Identify which cell holds the provided text, then report its (x, y) central coordinate. 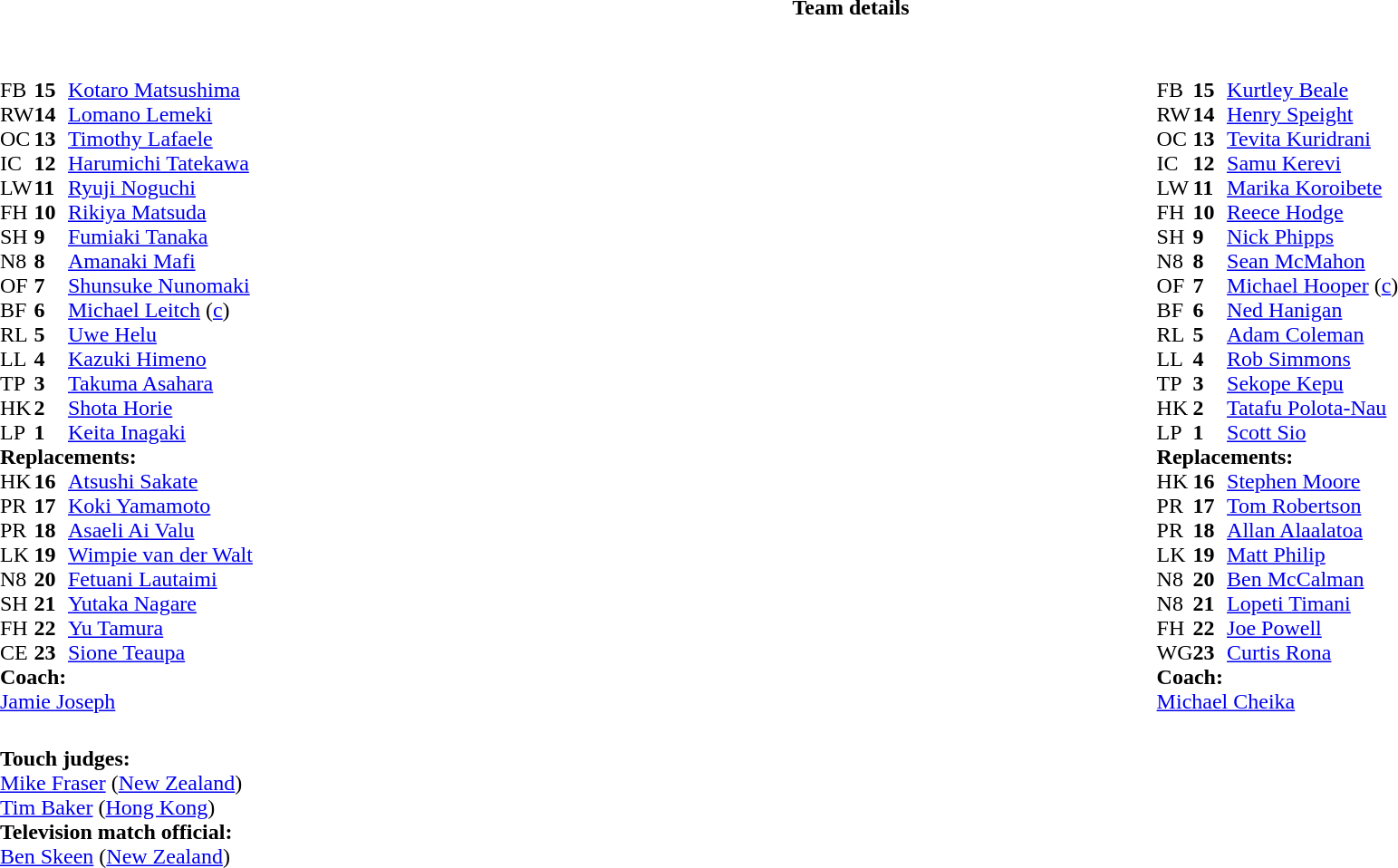
Lopeti Timani (1312, 603)
Fetuani Lautaimi (160, 580)
WG (1175, 652)
Scott Sio (1312, 433)
Sione Teaupa (160, 652)
Kazuki Himeno (160, 359)
Timothy Lafaele (160, 140)
CE (17, 652)
Wimpie van der Walt (160, 555)
Stephen Moore (1312, 482)
Uwe Helu (160, 335)
Tatafu Polota-Nau (1312, 408)
Harumichi Tatekawa (160, 163)
Nick Phipps (1312, 237)
Kurtley Beale (1312, 91)
Rikiya Matsuda (160, 212)
Henry Speight (1312, 114)
Yu Tamura (160, 629)
Rob Simmons (1312, 359)
Sean McMahon (1312, 261)
Coach: (127, 678)
Sekope Kepu (1312, 384)
Koki Yamamoto (160, 506)
Ned Hanigan (1312, 310)
Matt Philip (1312, 555)
Tom Robertson (1312, 506)
Replacements: (127, 457)
Asaeli Ai Valu (160, 531)
Shota Horie (160, 408)
Yutaka Nagare (160, 603)
Fumiaki Tanaka (160, 237)
Marika Koroibete (1312, 188)
Amanaki Mafi (160, 261)
Keita Inagaki (160, 433)
Curtis Rona (1312, 652)
Samu Kerevi (1312, 163)
Ryuji Noguchi (160, 188)
Lomano Lemeki (160, 114)
Ben McCalman (1312, 580)
Michael Leitch (c) (160, 310)
Joe Powell (1312, 629)
Michael Hooper (c) (1312, 286)
Shunsuke Nunomaki (160, 286)
Tevita Kuridrani (1312, 140)
Allan Alaalatoa (1312, 531)
Atsushi Sakate (160, 482)
Kotaro Matsushima (160, 91)
Adam Coleman (1312, 335)
Takuma Asahara (160, 384)
Reece Hodge (1312, 212)
Jamie Joseph (127, 701)
